Identify which cell holds the provided text, then report its [X, Y] central coordinate. 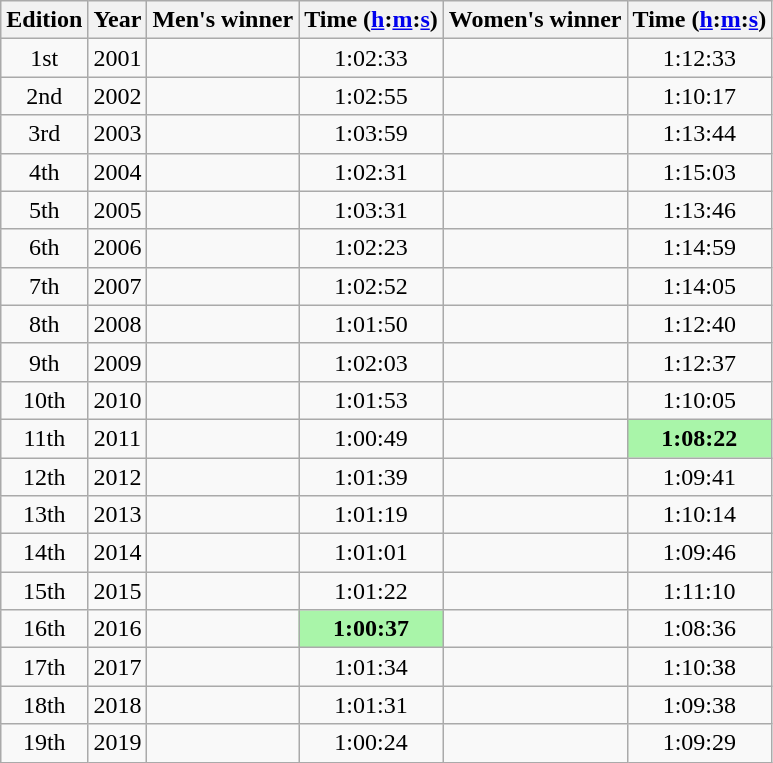
1:00:49 [372, 438]
1:01:53 [372, 400]
2nd [44, 96]
3rd [44, 134]
1:02:33 [372, 58]
1:01:19 [372, 515]
5th [44, 210]
1:09:41 [700, 477]
1:09:29 [700, 743]
1:03:59 [372, 134]
1:09:38 [700, 705]
2011 [118, 438]
4th [44, 172]
2014 [118, 553]
Women's winner [535, 20]
1:08:36 [700, 629]
1:00:37 [372, 629]
1:01:22 [372, 591]
15th [44, 591]
1:14:59 [700, 248]
11th [44, 438]
2008 [118, 324]
2010 [118, 400]
2019 [118, 743]
1:12:40 [700, 324]
6th [44, 248]
8th [44, 324]
1st [44, 58]
1:10:05 [700, 400]
1:08:22 [700, 438]
1:01:01 [372, 553]
9th [44, 362]
2016 [118, 629]
Edition [44, 20]
1:01:34 [372, 667]
1:13:44 [700, 134]
2001 [118, 58]
2017 [118, 667]
2018 [118, 705]
1:02:03 [372, 362]
2009 [118, 362]
1:12:33 [700, 58]
2015 [118, 591]
2004 [118, 172]
1:01:31 [372, 705]
1:14:05 [700, 286]
1:10:38 [700, 667]
18th [44, 705]
1:02:55 [372, 96]
2013 [118, 515]
17th [44, 667]
16th [44, 629]
10th [44, 400]
2005 [118, 210]
1:12:37 [700, 362]
2006 [118, 248]
2002 [118, 96]
13th [44, 515]
7th [44, 286]
2012 [118, 477]
1:09:46 [700, 553]
1:03:31 [372, 210]
1:01:50 [372, 324]
1:02:23 [372, 248]
12th [44, 477]
2007 [118, 286]
1:10:14 [700, 515]
1:13:46 [700, 210]
19th [44, 743]
1:10:17 [700, 96]
1:01:39 [372, 477]
Year [118, 20]
14th [44, 553]
Men's winner [223, 20]
1:00:24 [372, 743]
2003 [118, 134]
1:02:31 [372, 172]
1:15:03 [700, 172]
1:11:10 [700, 591]
1:02:52 [372, 286]
